Identify which cell holds the provided text, then report its [x, y] central coordinate. 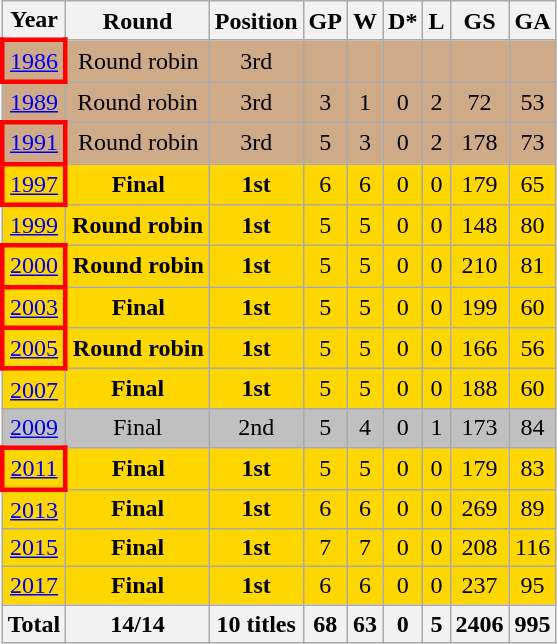
2015 [34, 548]
2000 [34, 266]
995 [532, 624]
1997 [34, 184]
W [364, 21]
68 [325, 624]
72 [480, 102]
95 [532, 586]
81 [532, 266]
L [436, 21]
116 [532, 548]
2nd [256, 428]
1986 [34, 60]
210 [480, 266]
188 [480, 389]
2406 [480, 624]
2005 [34, 348]
89 [532, 509]
237 [480, 586]
269 [480, 509]
Year [34, 21]
1991 [34, 142]
2011 [34, 468]
73 [532, 142]
178 [480, 142]
63 [364, 624]
Total [34, 624]
56 [532, 348]
2007 [34, 389]
199 [480, 308]
GA [532, 21]
2003 [34, 308]
208 [480, 548]
148 [480, 226]
1989 [34, 102]
84 [532, 428]
Round [138, 21]
173 [480, 428]
4 [364, 428]
83 [532, 468]
GP [325, 21]
D* [403, 21]
65 [532, 184]
80 [532, 226]
Position [256, 21]
2017 [34, 586]
166 [480, 348]
53 [532, 102]
14/14 [138, 624]
1999 [34, 226]
2009 [34, 428]
10 titles [256, 624]
2013 [34, 509]
GS [480, 21]
